Provide the (x, y) coordinate of the cell's center where the given text is located.  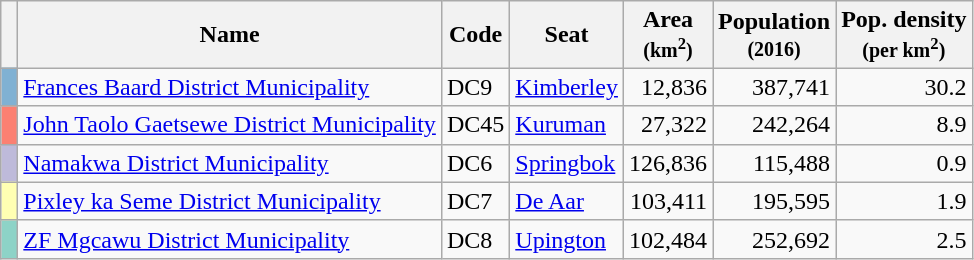
102,484 (668, 239)
Kuruman (567, 125)
ZF Mgcawu District Municipality (230, 239)
DC8 (475, 239)
1.9 (904, 201)
Seat (567, 34)
115,488 (774, 163)
Code (475, 34)
8.9 (904, 125)
103,411 (668, 201)
Namakwa District Municipality (230, 163)
Population(2016) (774, 34)
242,264 (774, 125)
195,595 (774, 201)
12,836 (668, 87)
Frances Baard District Municipality (230, 87)
Springbok (567, 163)
Pop. density(per km2) (904, 34)
2.5 (904, 239)
0.9 (904, 163)
387,741 (774, 87)
Upington (567, 239)
DC45 (475, 125)
De Aar (567, 201)
John Taolo Gaetsewe District Municipality (230, 125)
30.2 (904, 87)
27,322 (668, 125)
Kimberley (567, 87)
Name (230, 34)
DC7 (475, 201)
Area(km2) (668, 34)
DC9 (475, 87)
252,692 (774, 239)
Pixley ka Seme District Municipality (230, 201)
126,836 (668, 163)
DC6 (475, 163)
